From the cell containing the given text, extract its center point as (x, y) coordinate. 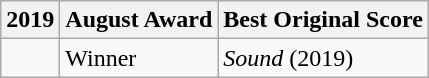
2019 (30, 20)
Sound (2019) (324, 58)
Winner (139, 58)
August Award (139, 20)
Best Original Score (324, 20)
